Find where the given text appears and provide that cell's center as [x, y] coordinate. 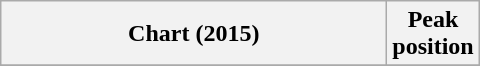
Chart (2015) [194, 34]
Peakposition [433, 34]
